Pinpoint the cell where the given text exists, returning its (X, Y) midpoint coordinate. 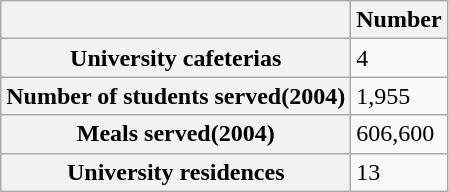
4 (399, 58)
1,955 (399, 96)
13 (399, 172)
Meals served(2004) (176, 134)
University residences (176, 172)
Number of students served(2004) (176, 96)
University cafeterias (176, 58)
606,600 (399, 134)
Number (399, 20)
